Provide the (x, y) coordinate of the cell's center where the given text is located.  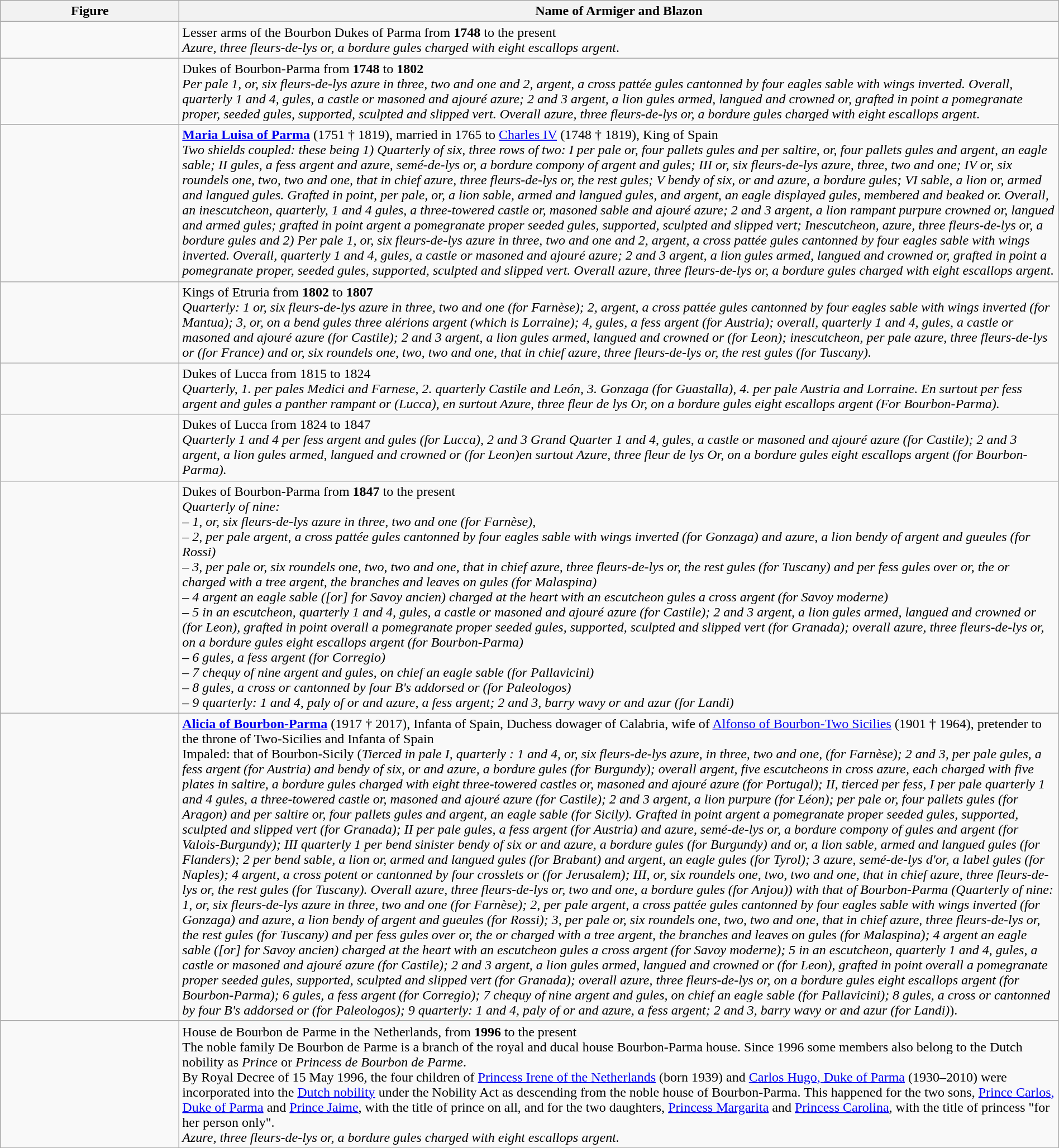
Lesser arms of the Bourbon Dukes of Parma from 1748 to the presentAzure, three fleurs-de-lys or, a bordure gules charged with eight escallops argent. (619, 40)
Name of Armiger and Blazon (619, 11)
Figure (90, 11)
